Provide the [x, y] coordinate of the cell's center where the given text is located.  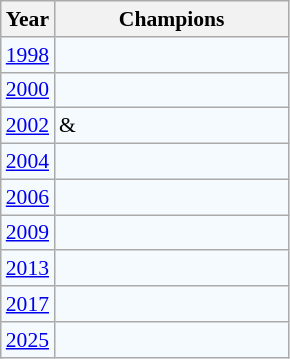
2017 [28, 304]
2004 [28, 162]
& [172, 126]
2006 [28, 197]
Champions [172, 19]
2013 [28, 269]
Year [28, 19]
2000 [28, 90]
2002 [28, 126]
2025 [28, 340]
2009 [28, 233]
1998 [28, 55]
